Provide the (X, Y) coordinate of the cell's center where the given text is located.  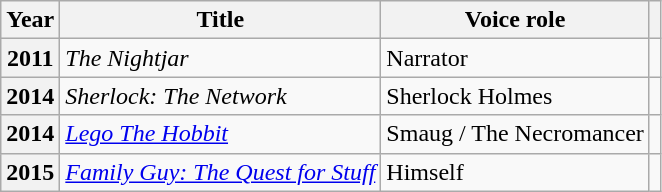
Sherlock: The Network (220, 96)
Family Guy: The Quest for Stuff (220, 172)
Voice role (516, 20)
Sherlock Holmes (516, 96)
Smaug / The Necromancer (516, 134)
Year (30, 20)
Narrator (516, 58)
The Nightjar (220, 58)
Lego The Hobbit (220, 134)
Himself (516, 172)
2011 (30, 58)
Title (220, 20)
2015 (30, 172)
